Search for the cell housing the specified text and yield its (X, Y) center coordinate. 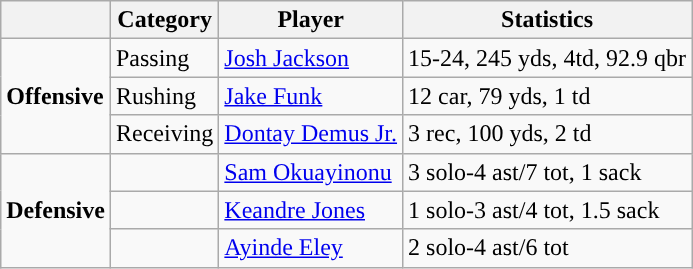
Category (164, 20)
2 solo-4 ast/6 tot (548, 248)
1 solo-3 ast/4 tot, 1.5 sack (548, 210)
Passing (164, 58)
Dontay Demus Jr. (311, 134)
3 solo-4 ast/7 tot, 1 sack (548, 172)
Ayinde Eley (311, 248)
15-24, 245 yds, 4td, 92.9 qbr (548, 58)
Jake Funk (311, 96)
Keandre Jones (311, 210)
Player (311, 20)
Josh Jackson (311, 58)
Statistics (548, 20)
3 rec, 100 yds, 2 td (548, 134)
Offensive (56, 96)
Receiving (164, 134)
Defensive (56, 210)
12 car, 79 yds, 1 td (548, 96)
Rushing (164, 96)
Sam Okuayinonu (311, 172)
